Pinpoint the cell where the given text exists, returning its (X, Y) midpoint coordinate. 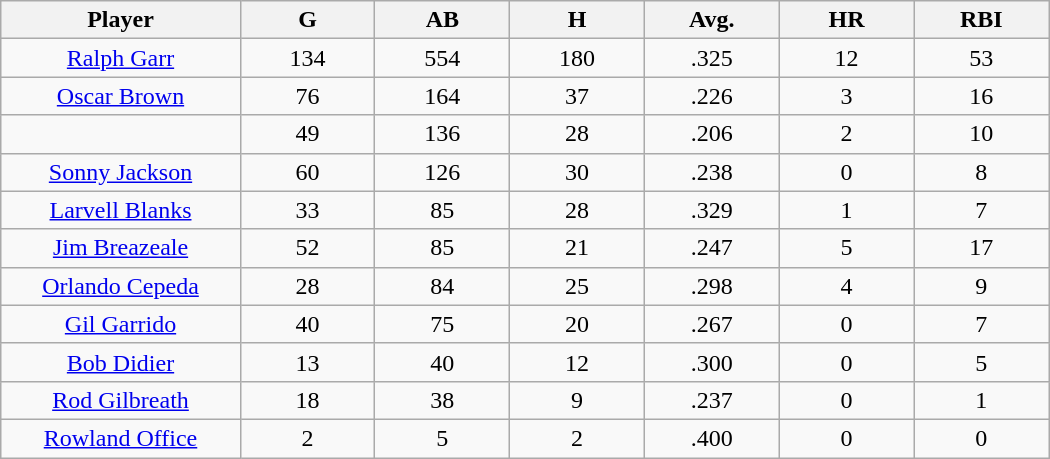
18 (308, 400)
Jim Breazeale (121, 248)
4 (846, 286)
8 (982, 172)
20 (578, 324)
Larvell Blanks (121, 210)
134 (308, 58)
164 (442, 96)
52 (308, 248)
30 (578, 172)
126 (442, 172)
49 (308, 134)
Gil Garrido (121, 324)
.300 (712, 362)
.237 (712, 400)
25 (578, 286)
Oscar Brown (121, 96)
Bob Didier (121, 362)
Rod Gilbreath (121, 400)
HR (846, 20)
60 (308, 172)
Ralph Garr (121, 58)
10 (982, 134)
Orlando Cepeda (121, 286)
37 (578, 96)
.267 (712, 324)
3 (846, 96)
Rowland Office (121, 438)
21 (578, 248)
53 (982, 58)
RBI (982, 20)
554 (442, 58)
76 (308, 96)
.206 (712, 134)
Sonny Jackson (121, 172)
33 (308, 210)
84 (442, 286)
Avg. (712, 20)
H (578, 20)
G (308, 20)
AB (442, 20)
.329 (712, 210)
75 (442, 324)
136 (442, 134)
.226 (712, 96)
16 (982, 96)
13 (308, 362)
38 (442, 400)
.247 (712, 248)
.238 (712, 172)
180 (578, 58)
17 (982, 248)
.400 (712, 438)
Player (121, 20)
.298 (712, 286)
.325 (712, 58)
